Scan for the cell matching the given text and deliver its (X, Y) coordinate at center. 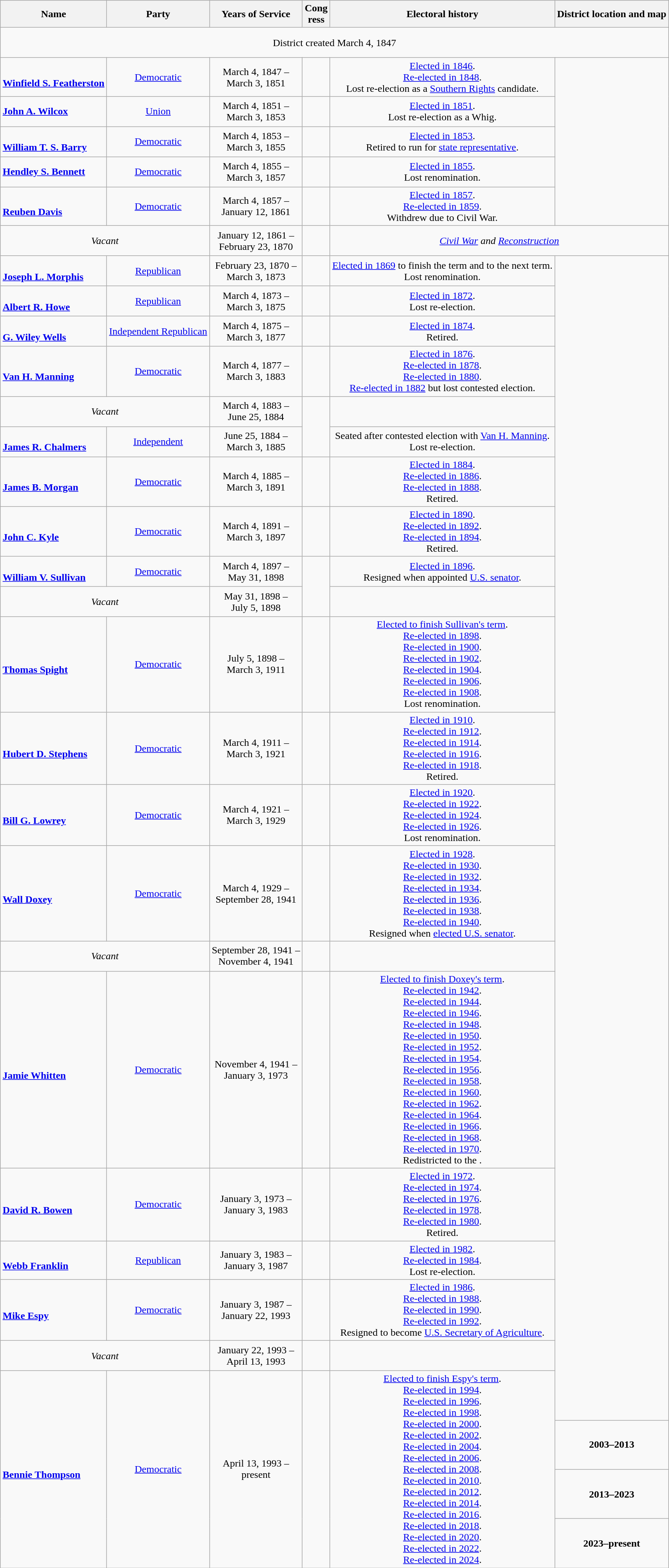
Albert R. Howe (54, 301)
July 5, 1898 –March 3, 1911 (256, 664)
Bennie Thompson (54, 1469)
Jamie Whitten (54, 1070)
March 4, 1855 –March 3, 1857 (256, 172)
September 28, 1941 –November 4, 1941 (256, 956)
James R. Chalmers (54, 441)
Congress (316, 14)
January 3, 1973 –January 3, 1983 (256, 1204)
Elected in 1851.Lost re-election as a Whig. (442, 112)
March 4, 1891 –March 3, 1897 (256, 532)
Reuben Davis (54, 206)
November 4, 1941 –January 3, 1973 (256, 1070)
Elected in 1920.Re-elected in 1922.Re-elected in 1924.Re-elected in 1926.Lost renomination. (442, 815)
Elected in 1982.Re-elected in 1984.Lost re-election. (442, 1260)
Elected in 1869 to finish the term and to the next term.Lost renomination. (442, 271)
Elected in 1874.Retired. (442, 331)
Seated after contested election with Van H. Manning.Lost re-election. (442, 441)
Elected in 1853.Retired to run for state representative. (442, 142)
Elected in 1876.Re-elected in 1878.Re-elected in 1880.Re-elected in 1882 but lost contested election. (442, 371)
March 4, 1873 –March 3, 1875 (256, 301)
March 4, 1853 –March 3, 1855 (256, 142)
Elected in 1972.Re-elected in 1974.Re-elected in 1976.Re-elected in 1978.Re-elected in 1980.Retired. (442, 1204)
Hendley S. Bennett (54, 172)
Elected in 1896.Resigned when appointed U.S. senator. (442, 571)
March 4, 1851 –March 3, 1853 (256, 112)
Electoral history (442, 14)
March 4, 1847 –March 3, 1851 (256, 77)
Thomas Spight (54, 664)
District created March 4, 1847 (334, 43)
Civil War and Reconstruction (499, 241)
Elected in 1872.Lost re-election. (442, 301)
Hubert D. Stephens (54, 748)
Elected in 1890.Re-elected in 1892.Re-elected in 1894.Retired. (442, 532)
Elected in 1884.Re-elected in 1886.Re-elected in 1888.Retired. (442, 481)
Independent Republican (158, 331)
March 4, 1875 –March 3, 1877 (256, 331)
Elected in 1910.Re-elected in 1912.Re-elected in 1914.Re-elected in 1916.Re-elected in 1918.Retired. (442, 748)
March 4, 1885 –March 3, 1891 (256, 481)
William T. S. Barry (54, 142)
March 4, 1929 –September 28, 1941 (256, 893)
Webb Franklin (54, 1260)
March 4, 1921 –March 3, 1929 (256, 815)
Mike Espy (54, 1310)
Winfield S. Featherston (54, 77)
April 13, 1993 –present (256, 1469)
March 4, 1897 –May 31, 1898 (256, 571)
January 12, 1861 –February 23, 1870 (256, 241)
February 23, 1870 –March 3, 1873 (256, 271)
John C. Kyle (54, 532)
March 4, 1877 –March 3, 1883 (256, 371)
Elected in 1857.Re-elected in 1859.Withdrew due to Civil War. (442, 206)
March 4, 1911 –March 3, 1921 (256, 748)
G. Wiley Wells (54, 331)
January 22, 1993 –April 13, 1993 (256, 1356)
Elected in 1986.Re-elected in 1988.Re-elected in 1990.Re-elected in 1992.Resigned to become U.S. Secretary of Agriculture. (442, 1310)
March 4, 1857 –January 12, 1861 (256, 206)
James B. Morgan (54, 481)
District location and map (612, 14)
2003–2013 (612, 1445)
2013–2023 (612, 1494)
2023–present (612, 1543)
Independent (158, 441)
John A. Wilcox (54, 112)
Elected in 1855.Lost renomination. (442, 172)
January 3, 1983 –January 3, 1987 (256, 1260)
David R. Bowen (54, 1204)
Bill G. Lowrey (54, 815)
Union (158, 112)
Joseph L. Morphis (54, 271)
Elected in 1846.Re-elected in 1848.Lost re-election as a Southern Rights candidate. (442, 77)
Wall Doxey (54, 893)
Years of Service (256, 14)
William V. Sullivan (54, 571)
Party (158, 14)
March 4, 1883 –June 25, 1884 (256, 411)
May 31, 1898 –July 5, 1898 (256, 602)
Van H. Manning (54, 371)
January 3, 1987 –January 22, 1993 (256, 1310)
Name (54, 14)
June 25, 1884 –March 3, 1885 (256, 441)
